Determine the (x, y) coordinate at the center of the cell enclosing the given text.  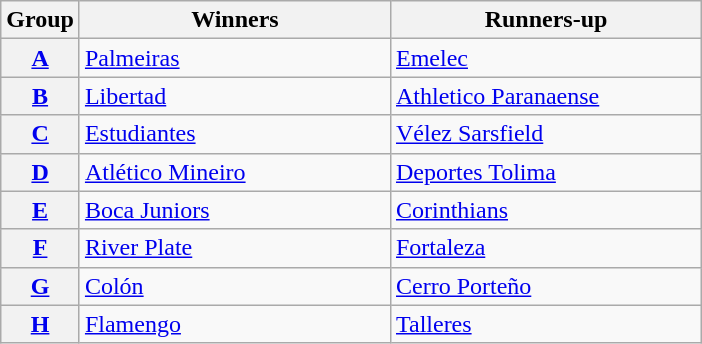
Fortaleza (546, 248)
Group (40, 20)
Cerro Porteño (546, 286)
Estudiantes (234, 134)
Libertad (234, 96)
Athletico Paranaense (546, 96)
B (40, 96)
G (40, 286)
River Plate (234, 248)
Corinthians (546, 210)
C (40, 134)
Flamengo (234, 324)
Colón (234, 286)
H (40, 324)
A (40, 58)
Runners-up (546, 20)
F (40, 248)
Deportes Tolima (546, 172)
Winners (234, 20)
Palmeiras (234, 58)
D (40, 172)
Talleres (546, 324)
Emelec (546, 58)
Boca Juniors (234, 210)
E (40, 210)
Atlético Mineiro (234, 172)
Vélez Sarsfield (546, 134)
